Provide the (X, Y) coordinate of the cell's center where the given text is located.  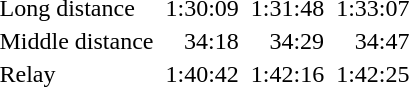
34:29 (287, 41)
34:18 (202, 41)
